Search for the cell housing the specified text and yield its (X, Y) center coordinate. 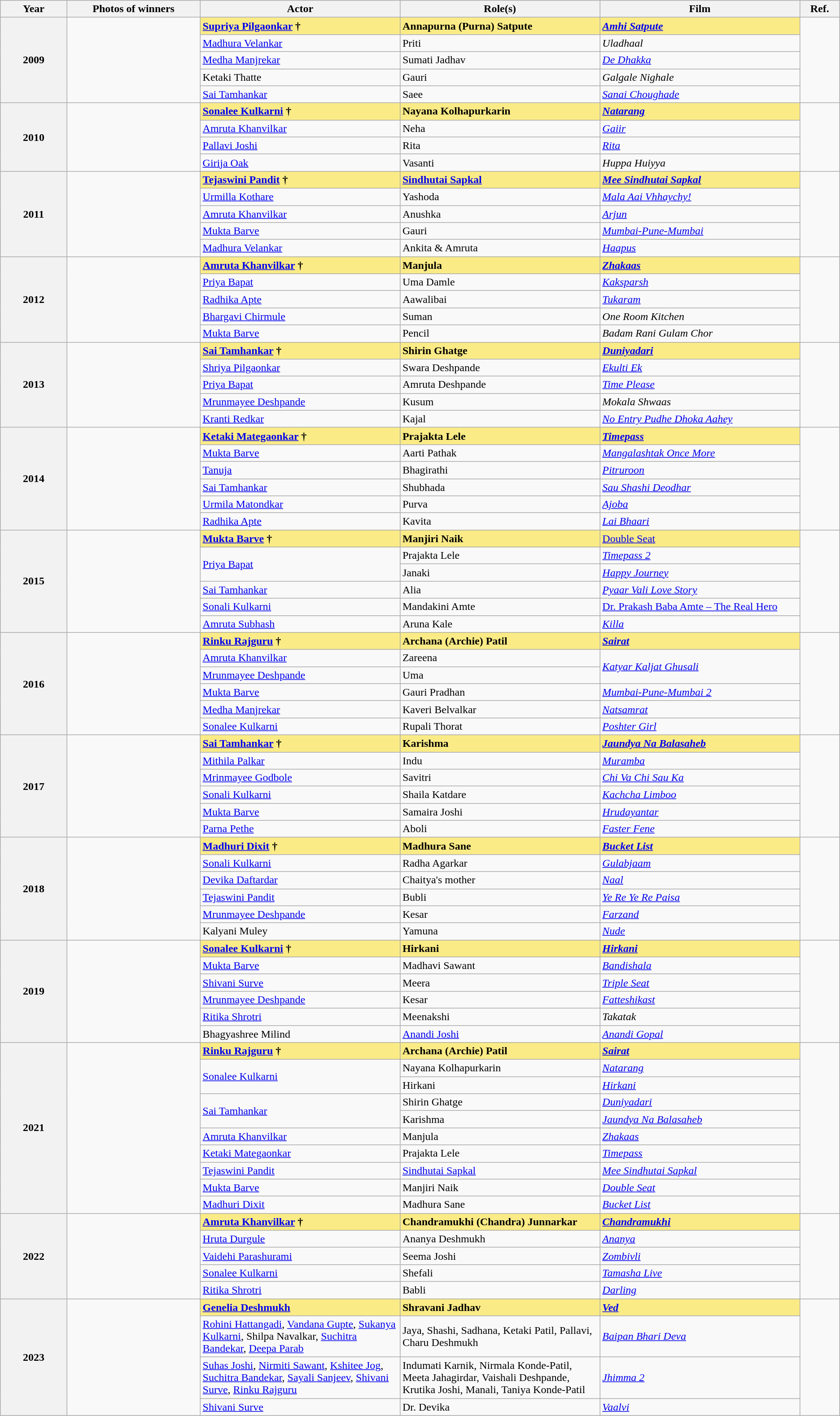
Indu (500, 761)
Amruta Deshpande (500, 385)
Mala Aai Vhhaychy! (700, 197)
Rohini Hattangadi, Vandana Gupte, Sukanya Kulkarni, Shilpa Navalkar, Suchitra Bandekar, Deepa Parab (300, 1337)
One Room Kitchen (700, 316)
Dr. Devika (500, 1407)
Ekulti Ek (700, 368)
Amruta Subhash (300, 624)
No Entry Pudhe Dhoka Aahey (700, 419)
Pencil (500, 333)
Actor (300, 9)
Bandishala (700, 965)
Triple Seat (700, 982)
Huppa Huiyya (700, 162)
Chandramukhi (700, 1222)
Pyaar Vali Love Story (700, 590)
2019 (34, 991)
Fatteshikast (700, 1000)
Ye Re Ye Re Paisa (700, 897)
Mandakini Amte (500, 607)
Tanuja (300, 470)
Urmilla Kothare (300, 197)
Sanai Choughade (700, 94)
Anushka (500, 214)
Shaila Katdare (500, 795)
Mithila Palkar (300, 761)
Sumati Jadhav (500, 60)
Zareena (500, 658)
Hruta Durgule (300, 1239)
Suhas Joshi, Nirmiti Sawant, Kshitee Jog, Suchitra Bandekar, Sayali Sanjeev, Shivani Surve, Rinku Rajguru (300, 1378)
Bubli (500, 897)
Kaveri Belvalkar (500, 709)
Aboli (500, 829)
Gauri Pradhan (500, 692)
Mumbai-Pune-Mumbai 2 (700, 692)
Jhimma 2 (700, 1378)
Indumati Karnik, Nirmala Konde-Patil, Meeta Jahagirdar, Vaishali Deshpande, Krutika Joshi, Manali, Taniya Konde-Patil (500, 1378)
Mokala Shwaas (700, 402)
Bhargavi Chirmule (300, 316)
Role(s) (500, 9)
Vasanti (500, 162)
Tamasha Live (700, 1273)
Alia (500, 590)
Mangalashtak Once More (700, 453)
Gulabjaam (700, 863)
Madhavi Sawant (500, 965)
Jaya, Shashi, Sadhana, Ketaki Patil, Pallavi, Charu Deshmukh (500, 1337)
Mrinmayee Godbole (300, 778)
Kusum (500, 402)
Ajoba (700, 504)
Genelia Deshmukh (300, 1307)
Vaalvi (700, 1407)
Kranti Redkar (300, 419)
Tukaram (700, 299)
Kaksparsh (700, 282)
Sau Shashi Deodhar (700, 487)
2017 (34, 786)
Ankita & Amruta (500, 248)
Tejaswini Pandit † (300, 180)
2021 (34, 1128)
Meenakshi (500, 1017)
Meera (500, 982)
Savitri (500, 778)
Darling (700, 1290)
Natsamrat (700, 709)
Shefali (500, 1273)
Photos of winners (134, 9)
Arjun (700, 214)
Ref. (819, 9)
Anandi Gopal (700, 1034)
Ketaki Mategaonkar † (300, 436)
2022 (34, 1256)
Pallavi Joshi (300, 145)
Priti (500, 43)
Swara Deshpande (500, 368)
Madhuri Dixit (300, 1205)
2015 (34, 581)
Devika Daftardar (300, 880)
Radha Agarkar (500, 863)
Baipan Bhari Deva (700, 1337)
Happy Journey (700, 573)
Kavita (500, 522)
Bhagyashree Milind (300, 1034)
Gaiir (700, 128)
Galgale Nighale (700, 77)
Katyar Kaljat Ghusali (700, 666)
Pitruroon (700, 470)
Bhagirathi (500, 470)
Lai Bhaari (700, 522)
Time Please (700, 385)
Uladhaal (700, 43)
2011 (34, 214)
Kajal (500, 419)
Film (700, 9)
2014 (34, 478)
Ananya Deshmukh (500, 1239)
Amhi Satpute (700, 26)
Muramba (700, 761)
Vaidehi Parashurami (300, 1256)
Madhuri Dixit † (300, 846)
Year (34, 9)
Girija Oak (300, 162)
Hrudayantar (700, 812)
Ketaki Thatte (300, 77)
Faster Fene (700, 829)
Kalyani Muley (300, 931)
2023 (34, 1357)
Takatak (700, 1017)
Ketaki Mategaonkar (300, 1153)
Annapurna (Purna) Satpute (500, 26)
Mumbai-Pune-Mumbai (700, 231)
Samaira Joshi (500, 812)
Timepass 2 (700, 556)
Anandi Joshi (500, 1034)
Shriya Pilgaonkar (300, 368)
Chi Va Chi Sau Ka (700, 778)
Ananya (700, 1239)
2018 (34, 889)
2009 (34, 60)
Badam Rani Gulam Chor (700, 333)
Aruna Kale (500, 624)
Yamuna (500, 931)
Aarti Pathak (500, 453)
Chaitya's mother (500, 880)
Suman (500, 316)
Yashoda (500, 197)
Janaki (500, 573)
Parna Pethe (300, 829)
De Dhakka (700, 60)
Chandramukhi (Chandra) Junnarkar (500, 1222)
Kachcha Limboo (700, 795)
Uma Damle (500, 282)
Ved (700, 1307)
Seema Joshi (500, 1256)
Purva (500, 504)
Aawalibai (500, 299)
Supriya Pilgaonkar † (300, 26)
Babli (500, 1290)
2013 (34, 385)
Shubhada (500, 487)
Killa (700, 624)
Saee (500, 94)
2010 (34, 137)
Urmila Matondkar (300, 504)
Poshter Girl (700, 726)
Haapus (700, 248)
Uma (500, 675)
Mukta Barve † (300, 539)
2012 (34, 299)
Rupali Thorat (500, 726)
Nude (700, 931)
Farzand (700, 914)
2016 (34, 684)
Naal (700, 880)
Neha (500, 128)
Zombivli (700, 1256)
Dr. Prakash Baba Amte – The Real Hero (700, 607)
Shravani Jadhav (500, 1307)
